Extract the [X, Y] coordinate from the center of the cell holding the provided text.  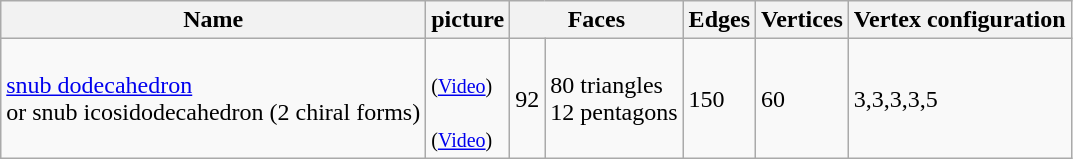
80 triangles12 pentagons [614, 98]
92 [528, 98]
snub dodecahedronor snub icosidodecahedron (2 chiral forms) [214, 98]
Edges [719, 20]
Faces [596, 20]
150 [719, 98]
Vertex configuration [960, 20]
picture [468, 20]
Name [214, 20]
60 [802, 98]
(Video)(Video) [468, 98]
3,3,3,3,5 [960, 98]
Vertices [802, 20]
